Scan for the cell matching the given text and deliver its [X, Y] coordinate at center. 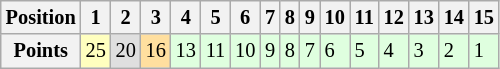
15 [484, 17]
16 [156, 51]
Points [41, 51]
20 [126, 51]
25 [96, 51]
Position [41, 17]
12 [394, 17]
14 [454, 17]
